Locate the cell with the specified text and output its [X, Y] center coordinate. 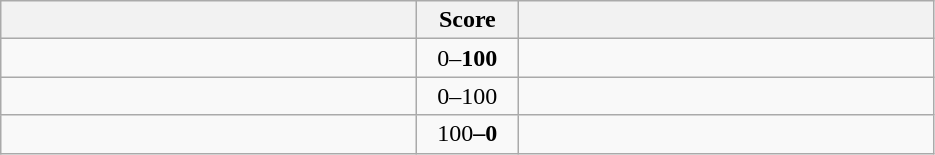
100–0 [468, 134]
Score [468, 20]
